Scan for the cell matching the given text and deliver its (x, y) coordinate at center. 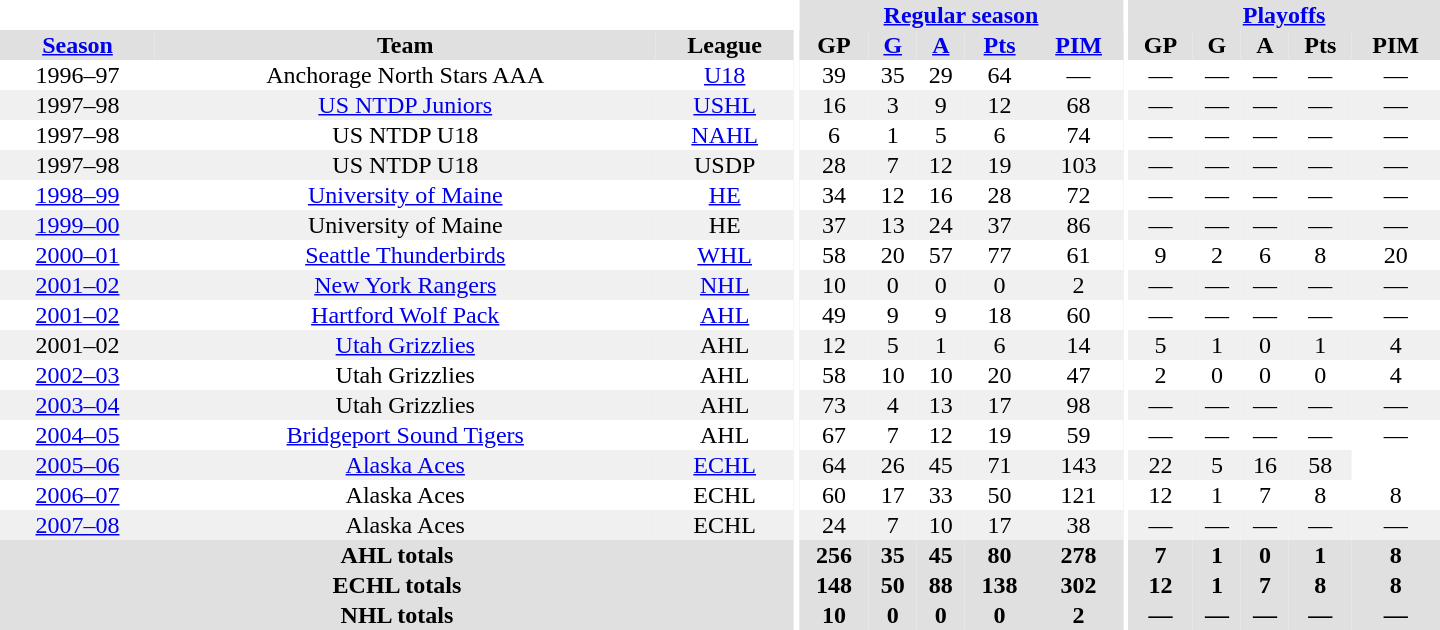
Playoffs (1284, 15)
NHL (725, 285)
Hartford Wolf Pack (406, 315)
Team (406, 45)
33 (941, 495)
Anchorage North Stars AAA (406, 75)
New York Rangers (406, 285)
Bridgeport Sound Tigers (406, 435)
103 (1078, 165)
47 (1078, 375)
72 (1078, 195)
73 (834, 405)
2004–05 (78, 435)
Regular season (961, 15)
71 (1000, 465)
ECHL totals (397, 585)
302 (1078, 585)
278 (1078, 555)
29 (941, 75)
USHL (725, 105)
34 (834, 195)
2007–08 (78, 525)
NHL totals (397, 615)
2005–06 (78, 465)
98 (1078, 405)
1996–97 (78, 75)
Season (78, 45)
148 (834, 585)
NAHL (725, 135)
22 (1160, 465)
49 (834, 315)
2003–04 (78, 405)
2006–07 (78, 495)
18 (1000, 315)
26 (893, 465)
143 (1078, 465)
61 (1078, 255)
3 (893, 105)
57 (941, 255)
67 (834, 435)
77 (1000, 255)
AHL totals (397, 555)
US NTDP Juniors (406, 105)
League (725, 45)
14 (1078, 345)
2000–01 (78, 255)
256 (834, 555)
WHL (725, 255)
1998–99 (78, 195)
2002–03 (78, 375)
138 (1000, 585)
74 (1078, 135)
39 (834, 75)
86 (1078, 225)
59 (1078, 435)
USDP (725, 165)
88 (941, 585)
U18 (725, 75)
80 (1000, 555)
1999–00 (78, 225)
68 (1078, 105)
121 (1078, 495)
Seattle Thunderbirds (406, 255)
38 (1078, 525)
